Return the (x, y) coordinate for the center point of the cell that contains the specified text.  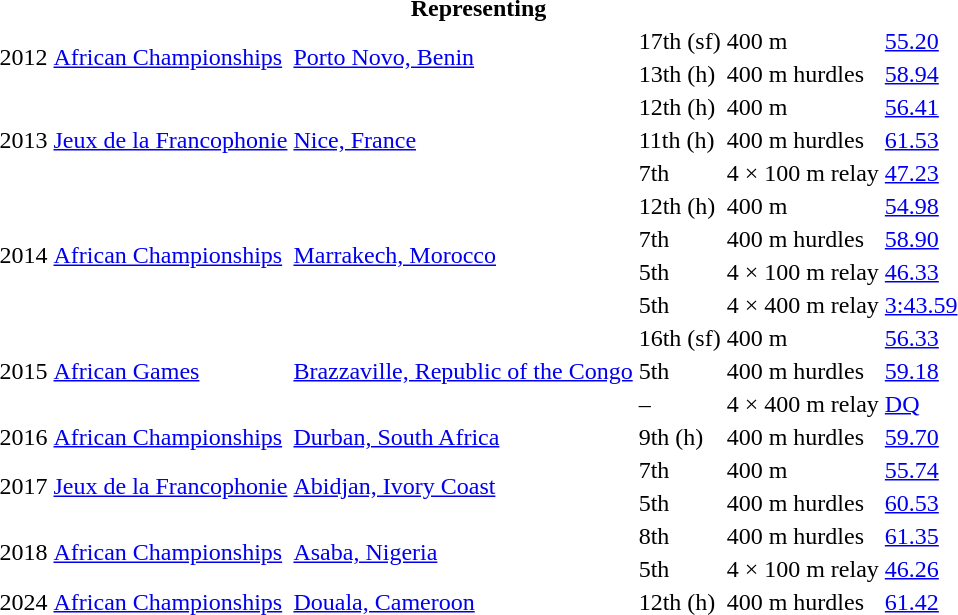
16th (sf) (680, 338)
Nice, France (463, 140)
8th (680, 536)
Porto Novo, Benin (463, 58)
17th (sf) (680, 41)
11th (h) (680, 140)
Marrakech, Morocco (463, 256)
– (680, 404)
Asaba, Nigeria (463, 552)
Abidjan, Ivory Coast (463, 486)
Brazzaville, Republic of the Congo (463, 371)
9th (h) (680, 437)
African Games (170, 371)
Durban, South Africa (463, 437)
13th (h) (680, 74)
